For the text-containing cell, return its midpoint in (X, Y) coordinate format. 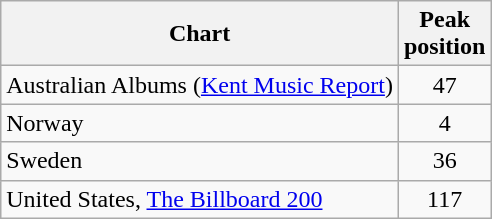
36 (444, 161)
Norway (200, 123)
47 (444, 85)
Peakposition (444, 34)
Chart (200, 34)
Australian Albums (Kent Music Report) (200, 85)
117 (444, 199)
Sweden (200, 161)
United States, The Billboard 200 (200, 199)
4 (444, 123)
